Detect which cell encompasses the target text, then output its [x, y] center coordinate. 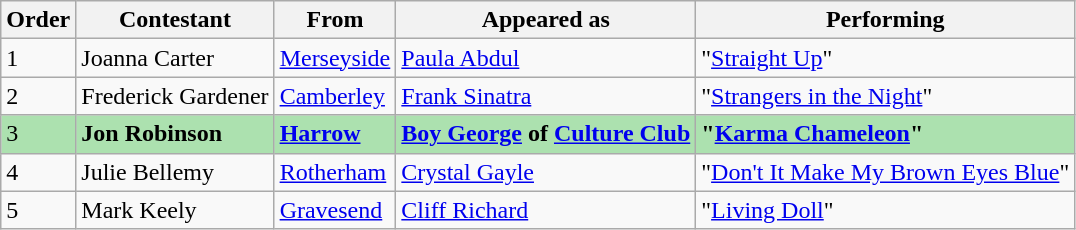
Boy George of Culture Club [546, 134]
Appeared as [546, 20]
"Karma Chameleon" [886, 134]
5 [38, 210]
Camberley [335, 96]
Julie Bellemy [175, 172]
Frederick Gardener [175, 96]
Performing [886, 20]
Frank Sinatra [546, 96]
Gravesend [335, 210]
Cliff Richard [546, 210]
From [335, 20]
Mark Keely [175, 210]
"Straight Up" [886, 58]
Joanna Carter [175, 58]
"Don't It Make My Brown Eyes Blue" [886, 172]
Harrow [335, 134]
Rotherham [335, 172]
Order [38, 20]
1 [38, 58]
2 [38, 96]
Contestant [175, 20]
4 [38, 172]
3 [38, 134]
Merseyside [335, 58]
"Strangers in the Night" [886, 96]
Paula Abdul [546, 58]
Jon Robinson [175, 134]
Crystal Gayle [546, 172]
"Living Doll" [886, 210]
